For the text-containing cell, return its midpoint in (x, y) coordinate format. 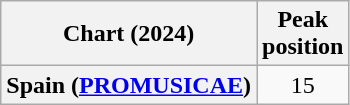
15 (303, 85)
Chart (2024) (129, 34)
Spain (PROMUSICAE) (129, 85)
Peakposition (303, 34)
